Capture the cell that displays the provided text and extract its [X, Y] central coordinate. 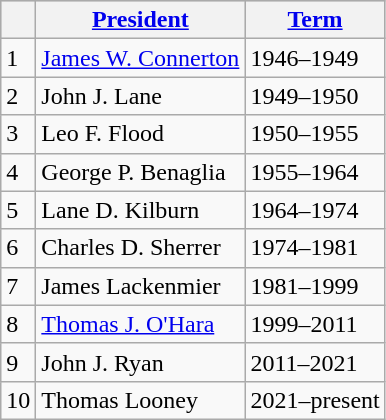
Thomas J. O'Hara [140, 324]
2011–2021 [315, 362]
10 [18, 400]
9 [18, 362]
2 [18, 96]
Term [315, 20]
George P. Benaglia [140, 172]
6 [18, 248]
2021–present [315, 400]
1964–1974 [315, 210]
1955–1964 [315, 172]
John J. Lane [140, 96]
3 [18, 134]
Lane D. Kilburn [140, 210]
4 [18, 172]
John J. Ryan [140, 362]
5 [18, 210]
1974–1981 [315, 248]
7 [18, 286]
8 [18, 324]
Thomas Looney [140, 400]
1999–2011 [315, 324]
Leo F. Flood [140, 134]
1946–1949 [315, 58]
James W. Connerton [140, 58]
1950–1955 [315, 134]
James Lackenmier [140, 286]
1981–1999 [315, 286]
1 [18, 58]
1949–1950 [315, 96]
Charles D. Sherrer [140, 248]
President [140, 20]
